Pinpoint the cell where the given text exists, returning its [X, Y] midpoint coordinate. 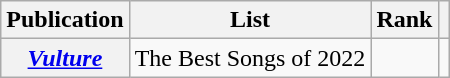
List [250, 20]
The Best Songs of 2022 [250, 58]
Rank [404, 20]
Vulture [65, 58]
Publication [65, 20]
